Search for the cell housing the specified text and yield its (x, y) center coordinate. 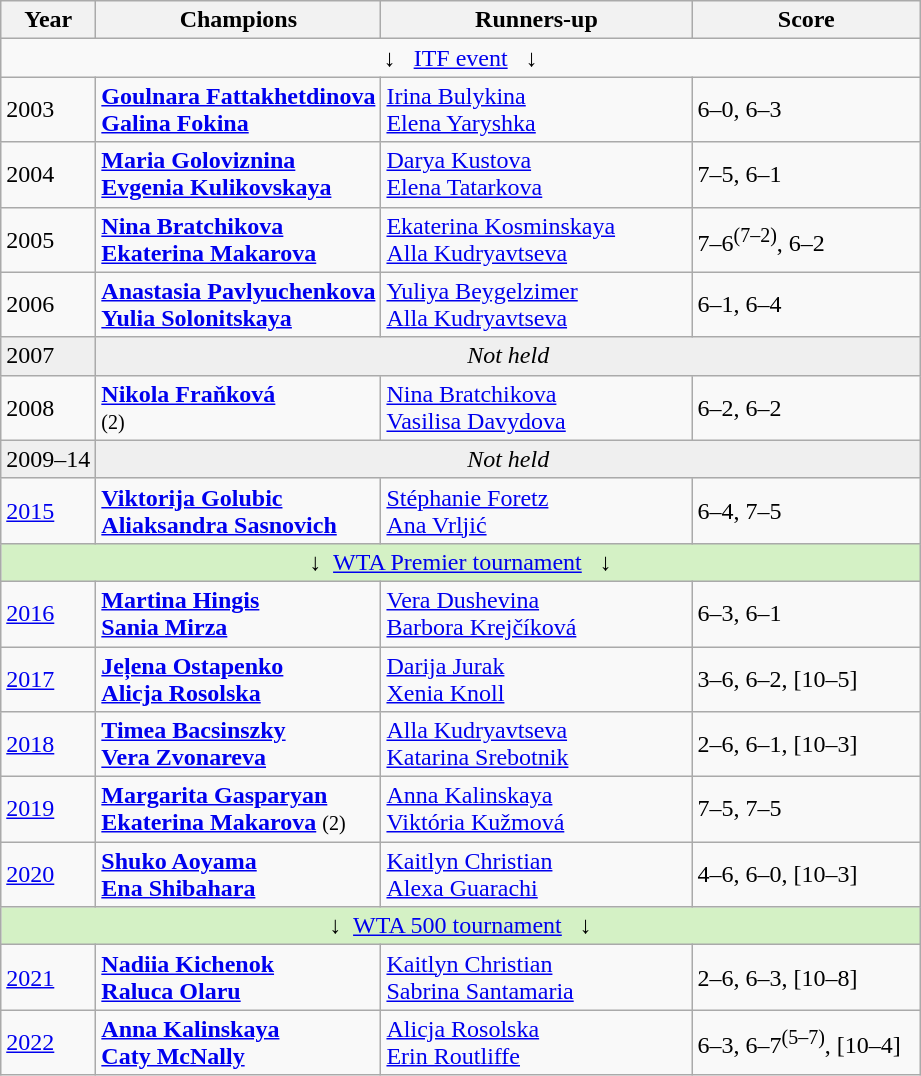
Anna Kalinskaya Caty McNally (238, 1042)
Alicja Rosolska Erin Routliffe (536, 1042)
2009–14 (48, 459)
6–1, 6–4 (806, 304)
Darya Kustova Elena Tatarkova (536, 174)
Yuliya Beygelzimer Alla Kudryavtseva (536, 304)
Margarita Gasparyan Ekaterina Makarova (2) (238, 810)
Goulnara Fattakhetdinova Galina Fokina (238, 110)
Maria Goloviznina Evgenia Kulikovskaya (238, 174)
2008 (48, 408)
Jeļena Ostapenko Alicja Rosolska (238, 678)
2016 (48, 614)
Viktorija Golubic Aliaksandra Sasnovich (238, 510)
↓ ITF event ↓ (461, 58)
Vera Dushevina Barbora Krejčíková (536, 614)
6–0, 6–3 (806, 110)
7–5, 6–1 (806, 174)
Year (48, 20)
2020 (48, 874)
3–6, 6–2, [10–5] (806, 678)
4–6, 6–0, [10–3] (806, 874)
Champions (238, 20)
↓ WTA 500 tournament ↓ (461, 926)
Nina Bratchikova Ekaterina Makarova (238, 240)
Ekaterina Kosminskaya Alla Kudryavtseva (536, 240)
Martina Hingis Sania Mirza (238, 614)
2003 (48, 110)
Timea Bacsinszky Vera Zvonareva (238, 744)
2021 (48, 978)
Stéphanie Foretz Ana Vrljić (536, 510)
Kaitlyn Christian Sabrina Santamaria (536, 978)
Kaitlyn Christian Alexa Guarachi (536, 874)
2015 (48, 510)
2–6, 6–1, [10–3] (806, 744)
Nikola Fraňková (2) (238, 408)
2007 (48, 356)
Darija Jurak Xenia Knoll (536, 678)
Nina Bratchikova Vasilisa Davydova (536, 408)
2022 (48, 1042)
Nadiia Kichenok Raluca Olaru (238, 978)
Anna Kalinskaya Viktória Kužmová (536, 810)
Score (806, 20)
6–3, 6–7(5–7), [10–4] (806, 1042)
2005 (48, 240)
Anastasia Pavlyuchenkova Yulia Solonitskaya (238, 304)
2–6, 6–3, [10–8] (806, 978)
7–5, 7–5 (806, 810)
6–2, 6–2 (806, 408)
2006 (48, 304)
Runners-up (536, 20)
7–6(7–2), 6–2 (806, 240)
↓ WTA Premier tournament ↓ (461, 562)
Irina Bulykina Elena Yaryshka (536, 110)
6–4, 7–5 (806, 510)
2019 (48, 810)
2018 (48, 744)
Alla Kudryavtseva Katarina Srebotnik (536, 744)
6–3, 6–1 (806, 614)
Shuko Aoyama Ena Shibahara (238, 874)
2004 (48, 174)
2017 (48, 678)
